Find where the given text appears and provide that cell's center as [X, Y] coordinate. 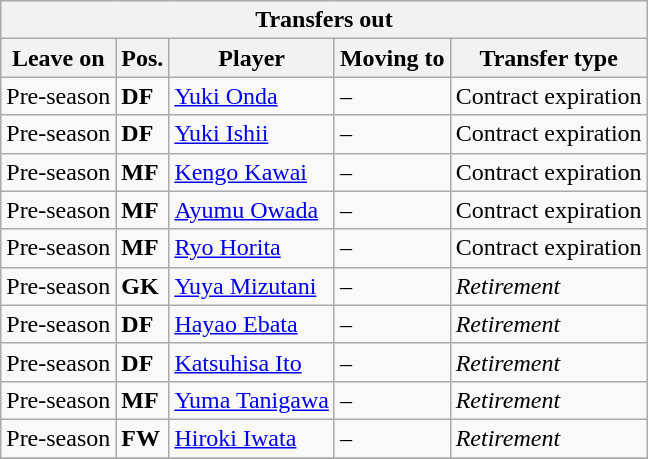
Ayumu Owada [252, 210]
Yuma Tanigawa [252, 400]
Player [252, 58]
Yuki Ishii [252, 134]
Yuya Mizutani [252, 286]
Moving to [392, 58]
Kengo Kawai [252, 172]
Hayao Ebata [252, 324]
Transfers out [324, 20]
Hiroki Iwata [252, 438]
FW [142, 438]
Transfer type [548, 58]
Yuki Onda [252, 96]
Pos. [142, 58]
Katsuhisa Ito [252, 362]
GK [142, 286]
Leave on [58, 58]
Ryo Horita [252, 248]
